Capture the cell that displays the provided text and extract its [x, y] central coordinate. 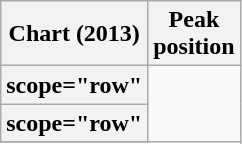
Peakposition [194, 34]
Chart (2013) [74, 34]
